Scan for the cell matching the given text and deliver its (X, Y) coordinate at center. 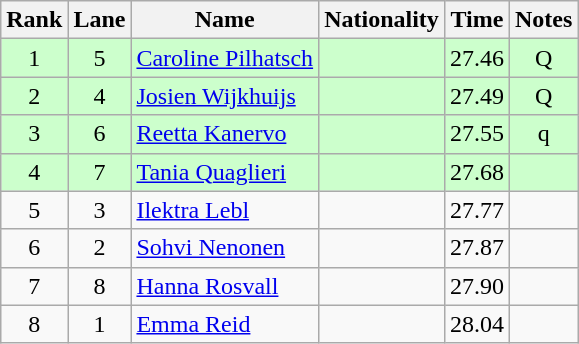
Rank (34, 20)
Josien Wijkhuijs (225, 96)
Time (476, 20)
Reetta Kanervo (225, 134)
Name (225, 20)
Emma Reid (225, 324)
Hanna Rosvall (225, 286)
27.77 (476, 210)
Caroline Pilhatsch (225, 58)
27.49 (476, 96)
Sohvi Nenonen (225, 248)
Tania Quaglieri (225, 172)
Lane (100, 20)
27.90 (476, 286)
27.46 (476, 58)
28.04 (476, 324)
27.68 (476, 172)
q (543, 134)
Ilektra Lebl (225, 210)
Notes (543, 20)
27.87 (476, 248)
27.55 (476, 134)
Nationality (382, 20)
